Return the [X, Y] coordinate for the center point of the cell that contains the specified text.  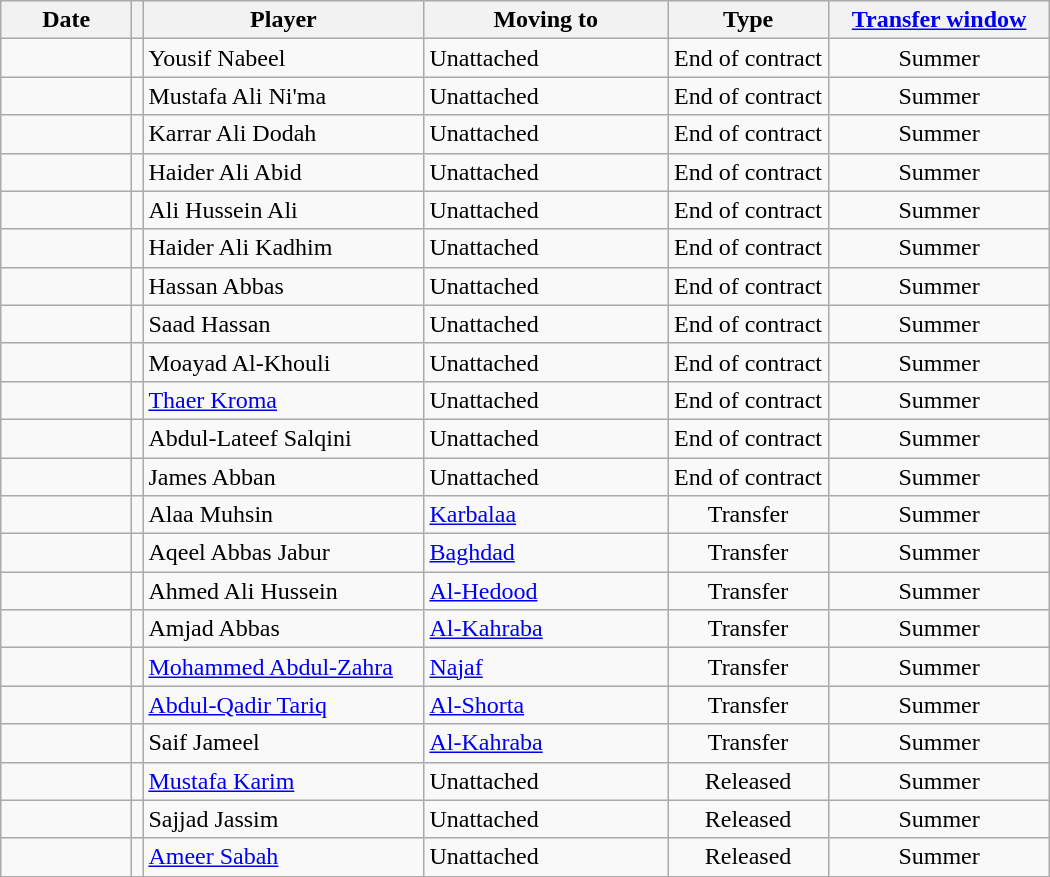
Ameer Sabah [284, 857]
Haider Ali Abid [284, 172]
Karbalaa [546, 515]
Baghdad [546, 553]
Aqeel Abbas Jabur [284, 553]
Karrar Ali Dodah [284, 134]
Haider Ali Kadhim [284, 248]
Ahmed Ali Hussein [284, 591]
Date [66, 20]
Najaf [546, 667]
Moving to [546, 20]
Hassan Abbas [284, 286]
Transfer window [940, 20]
Ali Hussein Ali [284, 210]
Abdul-Qadir Tariq [284, 705]
Al-Shorta [546, 705]
Saad Hassan [284, 324]
Alaa Muhsin [284, 515]
Sajjad Jassim [284, 819]
Moayad Al-Khouli [284, 362]
Mustafa Karim [284, 781]
Saif Jameel [284, 743]
Amjad Abbas [284, 629]
Abdul-Lateef Salqini [284, 438]
Player [284, 20]
Thaer Kroma [284, 400]
Type [748, 20]
Al-Hedood [546, 591]
Mohammed Abdul-Zahra [284, 667]
James Abban [284, 477]
Mustafa Ali Ni'ma [284, 96]
Yousif Nabeel [284, 58]
